Detect which cell encompasses the target text, then output its [X, Y] center coordinate. 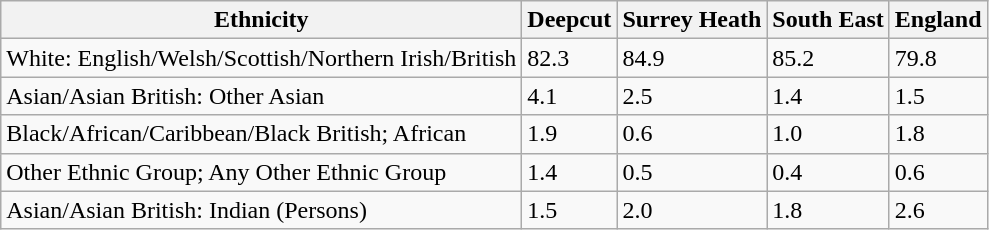
4.1 [570, 96]
2.5 [692, 96]
Asian/Asian British: Other Asian [262, 96]
84.9 [692, 58]
Surrey Heath [692, 20]
1.9 [570, 134]
Deepcut [570, 20]
1.0 [828, 134]
79.8 [938, 58]
2.0 [692, 210]
Black/African/Caribbean/Black British; African [262, 134]
White: English/Welsh/Scottish/Northern Irish/British [262, 58]
South East [828, 20]
Ethnicity [262, 20]
Asian/Asian British: Indian (Persons) [262, 210]
0.4 [828, 172]
82.3 [570, 58]
0.5 [692, 172]
England [938, 20]
2.6 [938, 210]
Other Ethnic Group; Any Other Ethnic Group [262, 172]
85.2 [828, 58]
